Scan for the cell matching the given text and deliver its (x, y) coordinate at center. 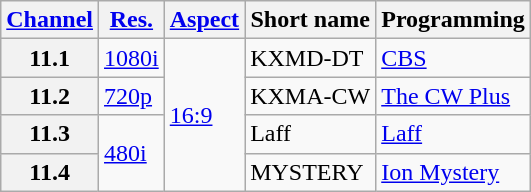
MYSTERY (310, 172)
11.2 (50, 96)
KXMD-DT (310, 58)
Programming (454, 20)
720p (132, 96)
CBS (454, 58)
Channel (50, 20)
Short name (310, 20)
11.3 (50, 134)
KXMA-CW (310, 96)
480i (132, 153)
1080i (132, 58)
Res. (132, 20)
11.1 (50, 58)
11.4 (50, 172)
Aspect (204, 20)
The CW Plus (454, 96)
16:9 (204, 115)
Ion Mystery (454, 172)
